Return [X, Y] of the center of cell containing provided text 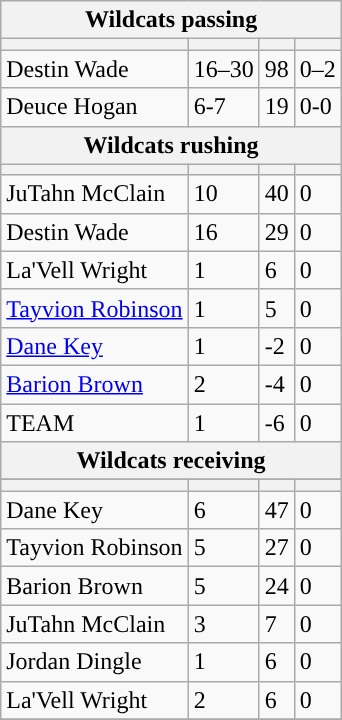
40 [276, 194]
Wildcats receiving [172, 461]
16 [224, 232]
16–30 [224, 69]
47 [276, 510]
7 [276, 624]
24 [276, 586]
Wildcats passing [172, 20]
-6 [276, 423]
27 [276, 548]
19 [276, 107]
-4 [276, 384]
6-7 [224, 107]
0–2 [318, 69]
Jordan Dingle [94, 662]
0-0 [318, 107]
Deuce Hogan [94, 107]
10 [224, 194]
Wildcats rushing [172, 145]
3 [224, 624]
TEAM [94, 423]
-2 [276, 346]
98 [276, 69]
29 [276, 232]
